Extract the (x, y) coordinate from the center of the cell holding the provided text.  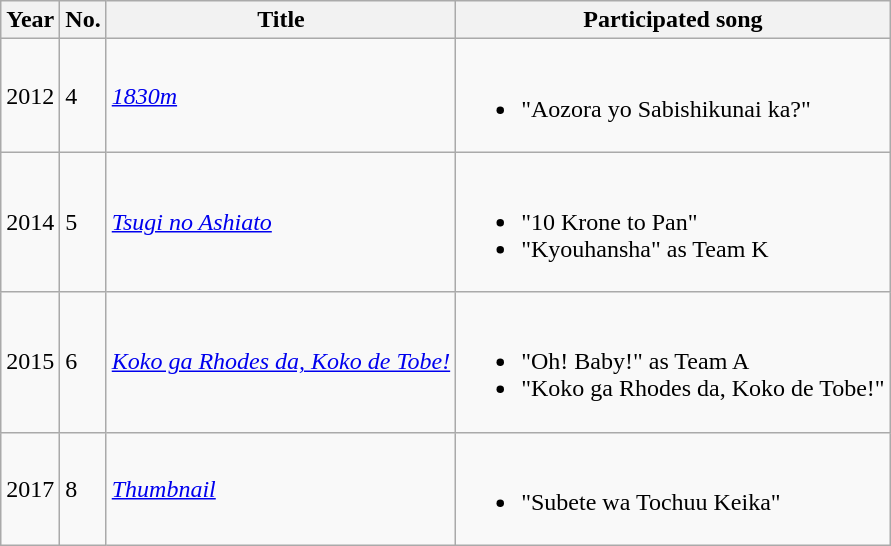
Koko ga Rhodes da, Koko de Tobe! (280, 362)
"10 Krone to Pan""Kyouhansha" as Team K (673, 222)
No. (83, 20)
"Oh! Baby!" as Team A"Koko ga Rhodes da, Koko de Tobe!" (673, 362)
Participated song (673, 20)
2012 (30, 96)
2014 (30, 222)
6 (83, 362)
Year (30, 20)
8 (83, 488)
2015 (30, 362)
5 (83, 222)
Thumbnail (280, 488)
Tsugi no Ashiato (280, 222)
"Aozora yo Sabishikunai ka?" (673, 96)
4 (83, 96)
Title (280, 20)
2017 (30, 488)
"Subete wa Tochuu Keika" (673, 488)
1830m (280, 96)
